For the text-containing cell, return its midpoint in (X, Y) coordinate format. 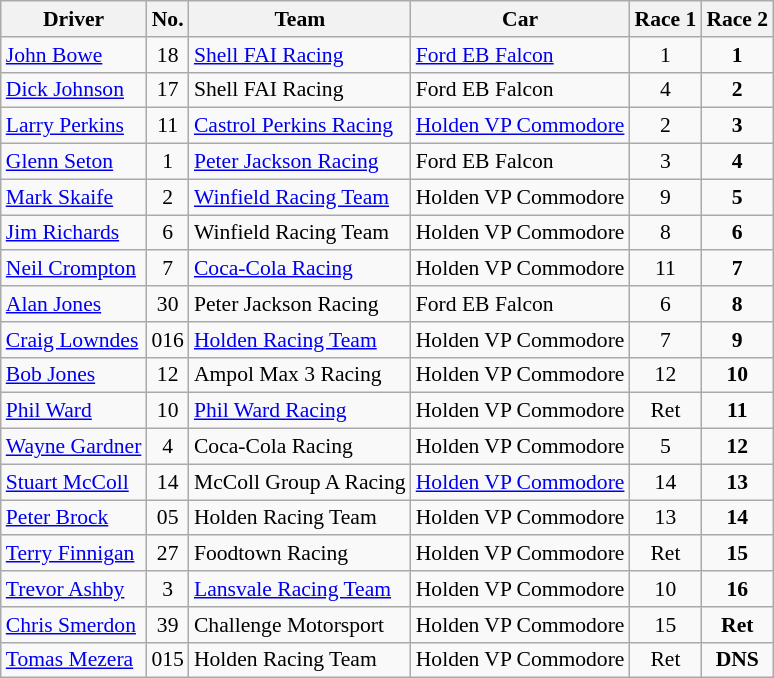
015 (168, 660)
Wayne Gardner (74, 447)
Dick Johnson (74, 90)
Challenge Motorsport (300, 625)
Jim Richards (74, 233)
Chris Smerdon (74, 625)
John Bowe (74, 55)
Ampol Max 3 Racing (300, 375)
17 (168, 90)
Foodtown Racing (300, 554)
Peter Brock (74, 518)
Neil Crompton (74, 269)
Race 1 (665, 19)
Castrol Perkins Racing (300, 126)
Craig Lowndes (74, 340)
Driver (74, 19)
Car (520, 19)
30 (168, 304)
18 (168, 55)
27 (168, 554)
Glenn Seton (74, 162)
05 (168, 518)
Stuart McColl (74, 482)
Tomas Mezera (74, 660)
Phil Ward Racing (300, 411)
Alan Jones (74, 304)
Larry Perkins (74, 126)
Lansvale Racing Team (300, 589)
39 (168, 625)
Terry Finnigan (74, 554)
Phil Ward (74, 411)
DNS (737, 660)
Mark Skaife (74, 197)
McColl Group A Racing (300, 482)
No. (168, 19)
Team (300, 19)
Race 2 (737, 19)
016 (168, 340)
Bob Jones (74, 375)
Trevor Ashby (74, 589)
16 (737, 589)
